Search for the cell housing the specified text and yield its (X, Y) center coordinate. 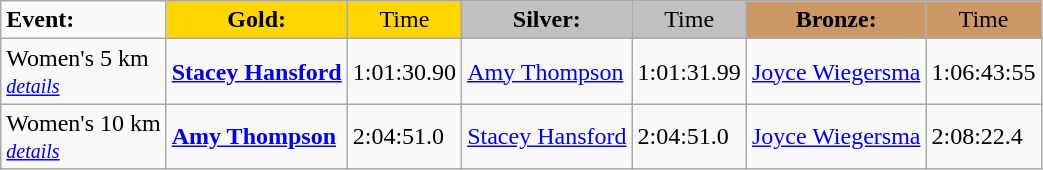
1:01:31.99 (689, 72)
Gold: (256, 20)
Bronze: (836, 20)
Silver: (547, 20)
Women's 5 km details (84, 72)
1:01:30.90 (404, 72)
2:08:22.4 (984, 136)
1:06:43:55 (984, 72)
Event: (84, 20)
Women's 10 km details (84, 136)
